Pinpoint the cell where the given text exists, returning its [X, Y] midpoint coordinate. 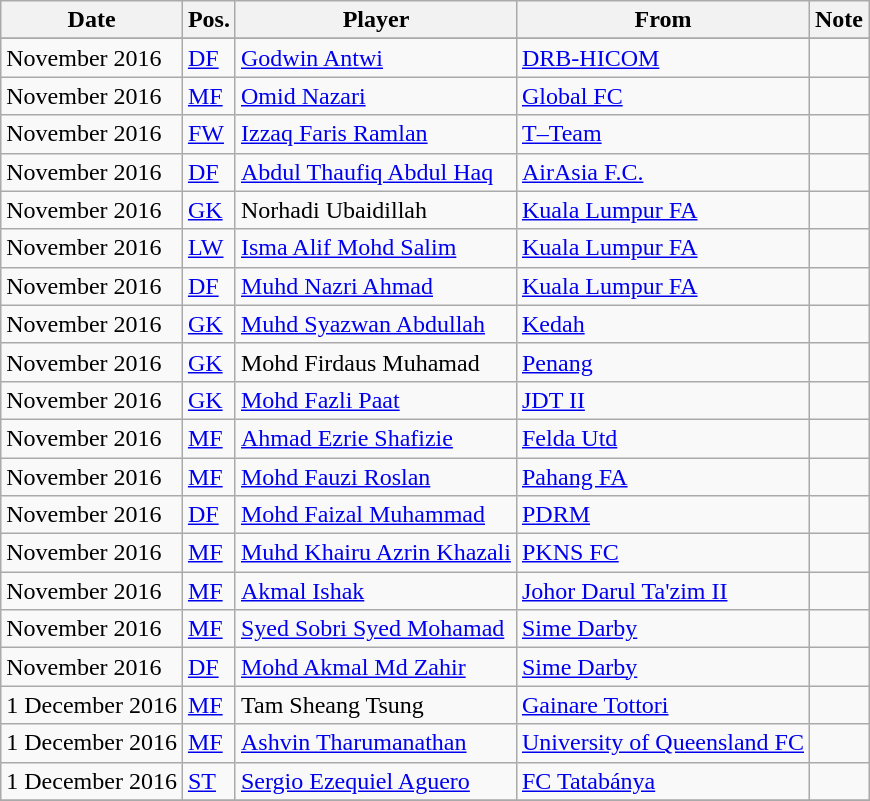
Izzaq Faris Ramlan [376, 134]
DRB-HICOM [662, 58]
Mohd Fauzi Roslan [376, 477]
Abdul Thaufiq Abdul Haq [376, 172]
Muhd Nazri Ahmad [376, 286]
Gainare Tottori [662, 705]
JDT II [662, 400]
Omid Nazari [376, 96]
AirAsia F.C. [662, 172]
FC Tatabánya [662, 781]
Muhd Syazwan Abdullah [376, 324]
Mohd Akmal Md Zahir [376, 667]
From [662, 20]
Ashvin Tharumanathan [376, 743]
Isma Alif Mohd Salim [376, 248]
Penang [662, 362]
Pos. [208, 20]
Note [840, 20]
Muhd Khairu Azrin Khazali [376, 553]
Syed Sobri Syed Mohamad [376, 629]
Johor Darul Ta'zim II [662, 591]
Date [92, 20]
T–Team [662, 134]
PDRM [662, 515]
Mohd Firdaus Muhamad [376, 362]
Godwin Antwi [376, 58]
Norhadi Ubaidillah [376, 210]
PKNS FC [662, 553]
Pahang FA [662, 477]
University of Queensland FC [662, 743]
Ahmad Ezrie Shafizie [376, 438]
ST [208, 781]
Player [376, 20]
Felda Utd [662, 438]
Sergio Ezequiel Aguero [376, 781]
Mohd Faizal Muhammad [376, 515]
Kedah [662, 324]
Akmal Ishak [376, 591]
FW [208, 134]
Tam Sheang Tsung [376, 705]
Global FC [662, 96]
LW [208, 248]
Mohd Fazli Paat [376, 400]
